Determine the (X, Y) coordinate at the center of the cell enclosing the given text.  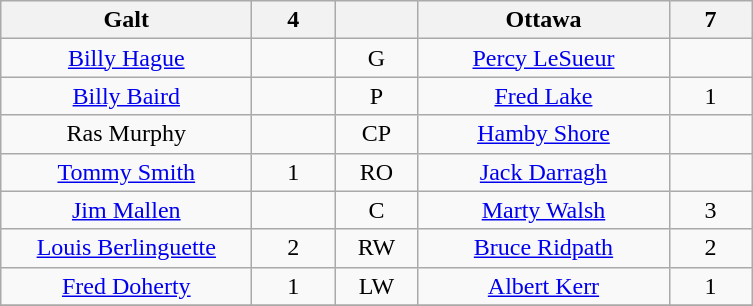
Ottawa (544, 20)
Percy LeSueur (544, 58)
CP (376, 134)
7 (710, 20)
3 (710, 210)
Hamby Shore (544, 134)
Billy Hague (126, 58)
P (376, 96)
Marty Walsh (544, 210)
Ras Murphy (126, 134)
Tommy Smith (126, 172)
C (376, 210)
Fred Doherty (126, 286)
Fred Lake (544, 96)
Albert Kerr (544, 286)
Jim Mallen (126, 210)
Billy Baird (126, 96)
Galt (126, 20)
Bruce Ridpath (544, 248)
G (376, 58)
RO (376, 172)
RW (376, 248)
LW (376, 286)
Louis Berlinguette (126, 248)
4 (294, 20)
Jack Darragh (544, 172)
